For the text-containing cell, return its midpoint in [x, y] coordinate format. 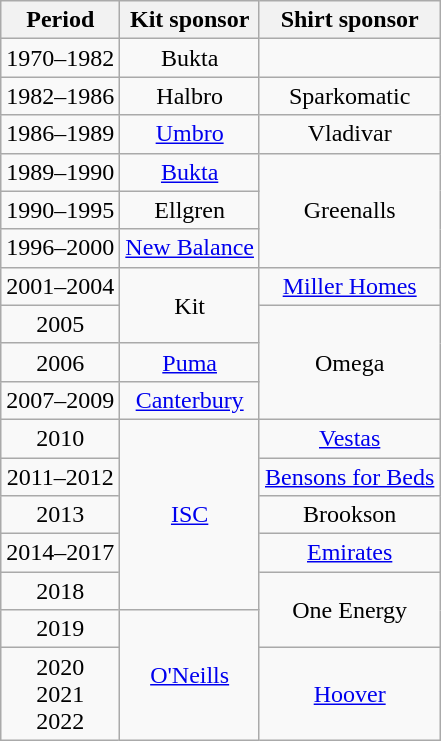
Vestas [349, 438]
1982–1986 [60, 96]
Kit sponsor [190, 20]
O'Neills [190, 675]
Ellgren [190, 210]
2011–2012 [60, 477]
Hoover [349, 694]
New Balance [190, 248]
Miller Homes [349, 286]
2013 [60, 515]
1986–1989 [60, 134]
Sparkomatic [349, 96]
202020212022 [60, 694]
Halbro [190, 96]
1990–1995 [60, 210]
2014–2017 [60, 553]
ISC [190, 514]
2001–2004 [60, 286]
1989–1990 [60, 172]
Emirates [349, 553]
1996–2000 [60, 248]
2018 [60, 591]
Vladivar [349, 134]
1970–1982 [60, 58]
Puma [190, 362]
Omega [349, 362]
Umbro [190, 134]
2010 [60, 438]
Shirt sponsor [349, 20]
Kit [190, 305]
Brookson [349, 515]
Canterbury [190, 400]
Bensons for Beds [349, 477]
Period [60, 20]
2006 [60, 362]
2007–2009 [60, 400]
2005 [60, 324]
Greenalls [349, 210]
One Energy [349, 610]
2019 [60, 629]
